Capture the cell that displays the provided text and extract its (X, Y) central coordinate. 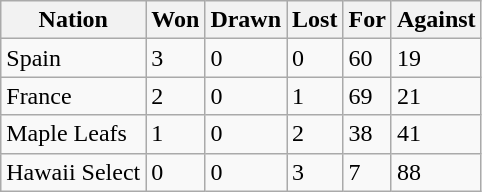
Won (176, 20)
Lost (315, 20)
Spain (74, 58)
19 (436, 58)
7 (367, 172)
88 (436, 172)
France (74, 96)
41 (436, 134)
38 (367, 134)
21 (436, 96)
60 (367, 58)
Against (436, 20)
For (367, 20)
Drawn (246, 20)
Nation (74, 20)
Maple Leafs (74, 134)
69 (367, 96)
Hawaii Select (74, 172)
